Find where the given text appears and provide that cell's center as [X, Y] coordinate. 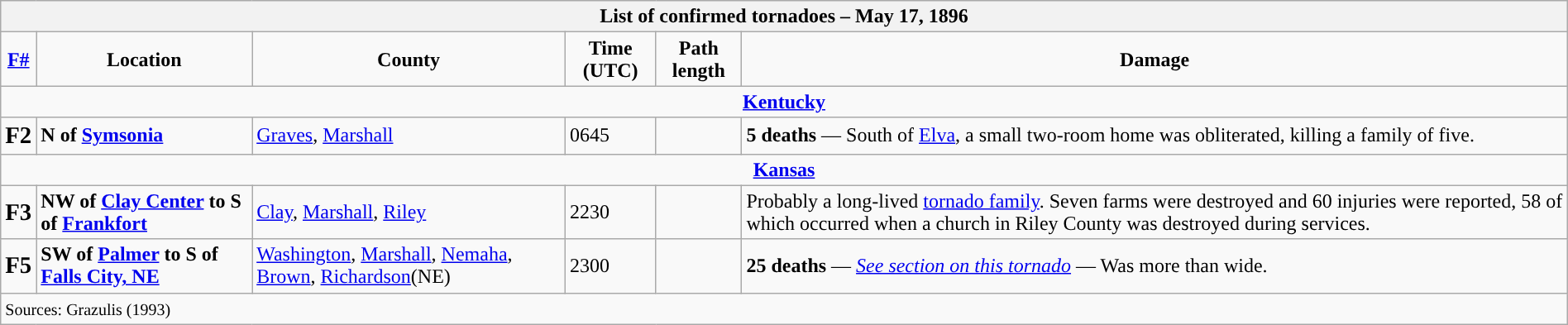
Graves, Marshall [409, 136]
Sources: Grazulis (1993) [784, 308]
Washington, Marshall, Nemaha, Brown, Richardson(NE) [409, 266]
N of Symsonia [144, 136]
County [409, 60]
NW of Clay Center to S of Frankfort [144, 212]
5 deaths — South of Elva, a small two-room home was obliterated, killing a family of five. [1154, 136]
Kentucky [784, 102]
Time (UTC) [610, 60]
SW of Palmer to S of Falls City, NE [144, 266]
25 deaths — See section on this tornado — Was more than wide. [1154, 266]
0645 [610, 136]
F# [18, 60]
Kansas [784, 170]
Damage [1154, 60]
F2 [18, 136]
Path length [699, 60]
F5 [18, 266]
2300 [610, 266]
Location [144, 60]
Clay, Marshall, Riley [409, 212]
2230 [610, 212]
List of confirmed tornadoes – May 17, 1896 [784, 17]
F3 [18, 212]
